Return the (x, y) coordinate for the center point of the cell that contains the specified text.  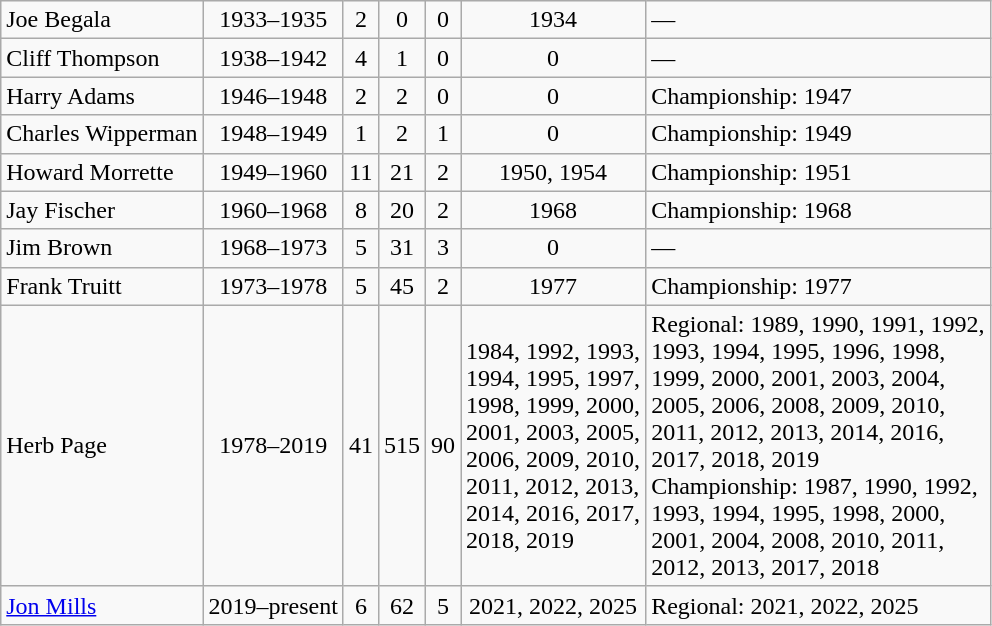
Herb Page (102, 446)
1949–1960 (273, 172)
Jay Fischer (102, 210)
Championship: 1951 (818, 172)
90 (444, 446)
20 (402, 210)
8 (360, 210)
Championship: 1947 (818, 96)
1977 (554, 286)
Frank Truitt (102, 286)
515 (402, 446)
Jon Mills (102, 605)
1984, 1992, 1993, 1994, 1995, 1997, 1998, 1999, 2000,2001, 2003, 2005, 2006, 2009, 2010, 2011, 2012, 2013, 2014, 2016, 2017,2018, 2019 (554, 446)
1978–2019 (273, 446)
1960–1968 (273, 210)
31 (402, 248)
Regional: 2021, 2022, 2025 (818, 605)
1934 (554, 20)
Jim Brown (102, 248)
Howard Morrette (102, 172)
Charles Wipperman (102, 134)
1950, 1954 (554, 172)
Championship: 1968 (818, 210)
4 (360, 58)
11 (360, 172)
21 (402, 172)
Cliff Thompson (102, 58)
45 (402, 286)
1933–1935 (273, 20)
6 (360, 605)
1948–1949 (273, 134)
62 (402, 605)
1968 (554, 210)
1946–1948 (273, 96)
Harry Adams (102, 96)
Championship: 1949 (818, 134)
Joe Begala (102, 20)
1973–1978 (273, 286)
1938–1942 (273, 58)
2021, 2022, 2025 (554, 605)
1968–1973 (273, 248)
2019–present (273, 605)
3 (444, 248)
41 (360, 446)
Championship: 1977 (818, 286)
